Search for the cell housing the specified text and yield its (X, Y) center coordinate. 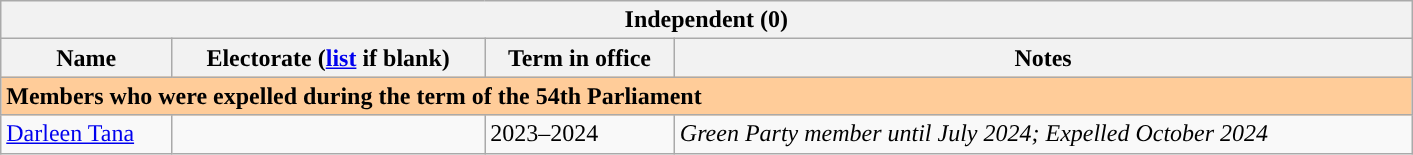
Term in office (580, 58)
Green Party member until July 2024; Expelled October 2024 (1043, 134)
Darleen Tana (86, 134)
Independent (0) (706, 20)
Notes (1043, 58)
2023–2024 (580, 134)
Electorate (list if blank) (328, 58)
Members who were expelled during the term of the 54th Parliament (706, 96)
Name (86, 58)
